Scan for the cell matching the given text and deliver its [X, Y] coordinate at center. 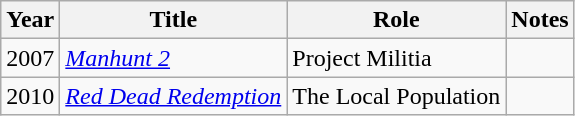
The Local Population [396, 96]
2007 [30, 58]
Project Militia [396, 58]
Year [30, 20]
Manhunt 2 [174, 58]
2010 [30, 96]
Role [396, 20]
Title [174, 20]
Notes [540, 20]
Red Dead Redemption [174, 96]
